From the cell containing the given text, extract its center point as (X, Y) coordinate. 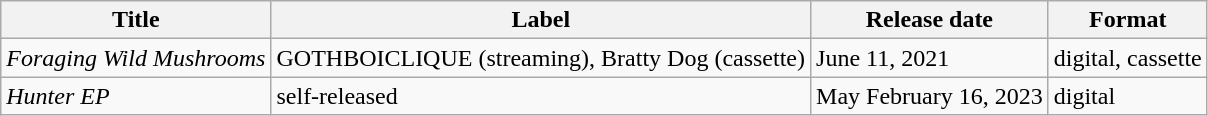
GOTHBOICLIQUE (streaming), Bratty Dog (cassette) (541, 58)
Format (1128, 20)
Release date (930, 20)
Hunter EP (136, 96)
May February 16, 2023 (930, 96)
digital, cassette (1128, 58)
Foraging Wild Mushrooms (136, 58)
Title (136, 20)
self-released (541, 96)
June 11, 2021 (930, 58)
digital (1128, 96)
Label (541, 20)
